Find where the given text appears and provide that cell's center as [X, Y] coordinate. 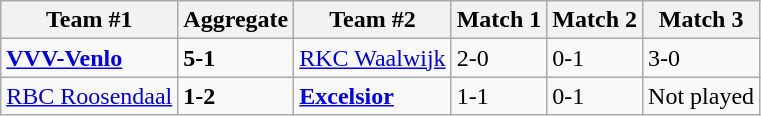
RKC Waalwijk [372, 58]
Aggregate [236, 20]
VVV-Venlo [90, 58]
RBC Roosendaal [90, 96]
1-2 [236, 96]
5-1 [236, 58]
Team #1 [90, 20]
Not played [702, 96]
Match 2 [595, 20]
Excelsior [372, 96]
1-1 [499, 96]
Match 3 [702, 20]
3-0 [702, 58]
Team #2 [372, 20]
2-0 [499, 58]
Match 1 [499, 20]
